For the text-containing cell, return its midpoint in (X, Y) coordinate format. 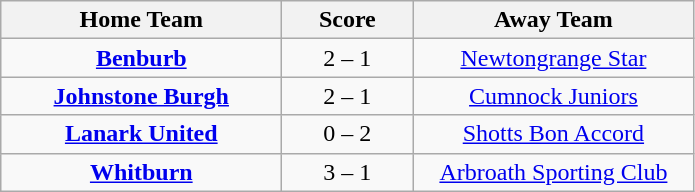
Whitburn (142, 172)
Home Team (142, 20)
Shotts Bon Accord (554, 134)
Arbroath Sporting Club (554, 172)
Benburb (142, 58)
Away Team (554, 20)
3 – 1 (348, 172)
Score (348, 20)
Newtongrange Star (554, 58)
Lanark United (142, 134)
0 – 2 (348, 134)
Cumnock Juniors (554, 96)
Johnstone Burgh (142, 96)
